Locate the cell with the specified text and output its [x, y] center coordinate. 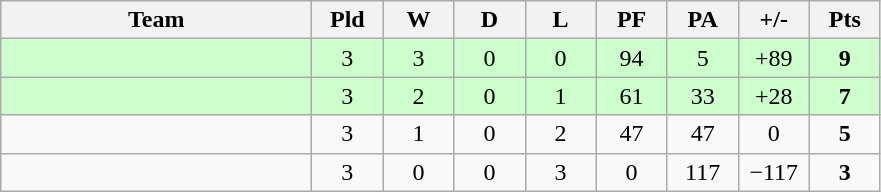
33 [702, 96]
PF [632, 20]
W [418, 20]
−117 [774, 172]
+28 [774, 96]
PA [702, 20]
Pld [348, 20]
D [490, 20]
Team [156, 20]
Pts [844, 20]
117 [702, 172]
94 [632, 58]
L [560, 20]
+/- [774, 20]
9 [844, 58]
61 [632, 96]
+89 [774, 58]
7 [844, 96]
